Identify which cell holds the provided text, then report its (X, Y) central coordinate. 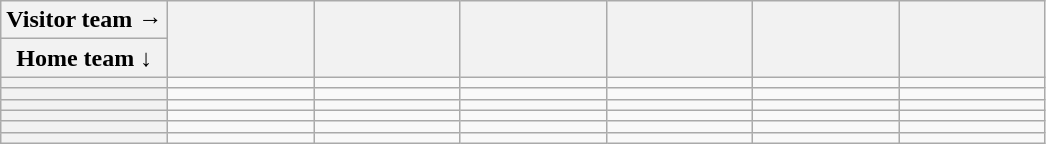
Home team ↓ (84, 58)
Visitor team → (84, 20)
